Scan for the cell matching the given text and deliver its [x, y] coordinate at center. 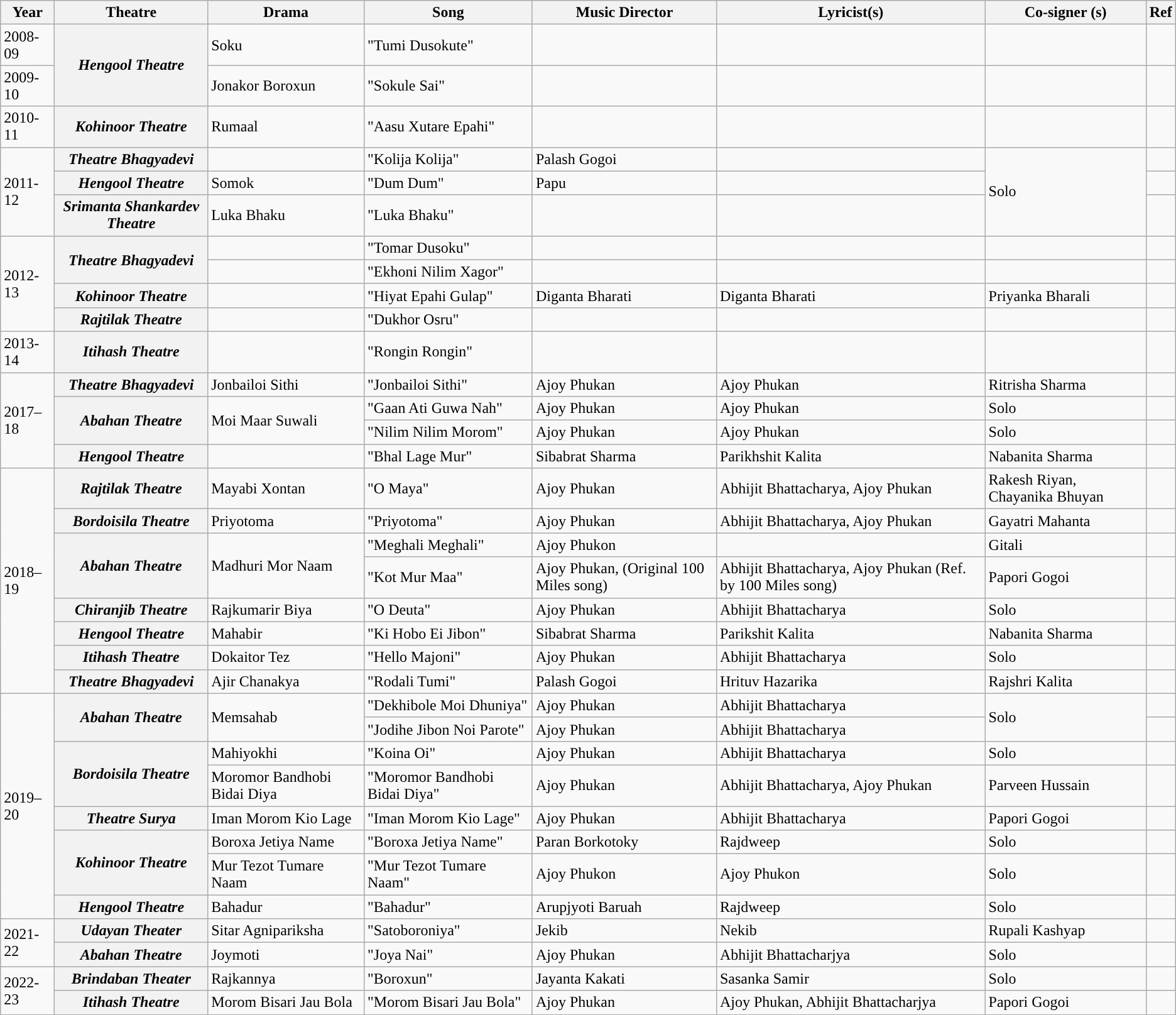
Ajir Chanakya [286, 681]
Theatre Surya [131, 818]
Priyanka Bharali [1065, 295]
2022-23 [28, 990]
Brindaban Theater [131, 979]
"Boroxun" [448, 979]
Rumaal [286, 127]
Nekib [851, 931]
Ajoy Phukan, (Original 100 Miles song) [624, 577]
2008-09 [28, 45]
"Iman Morom Kio Lage" [448, 818]
Rajshri Kalita [1065, 681]
Boroxa Jetiya Name [286, 842]
Mahabir [286, 634]
"Dekhibole Moi Dhuniya" [448, 705]
"Rongin Rongin" [448, 352]
Lyricist(s) [851, 13]
2012-13 [28, 283]
"Hello Majoni" [448, 657]
2009-10 [28, 85]
Mayabi Xontan [286, 489]
"Joya Nai" [448, 955]
Memsahab [286, 717]
"Nilim Nilim Morom" [448, 432]
2010-11 [28, 127]
Rajkannya [286, 979]
Jonbailoi Sithi [286, 384]
Drama [286, 13]
Moi Maar Suwali [286, 420]
Priyotoma [286, 521]
Year [28, 13]
"Meghali Meghali" [448, 545]
"Ekhoni Nilim Xagor" [448, 272]
Ref [1161, 13]
Mahiyokhi [286, 753]
"Bhal Lage Mur" [448, 456]
Udayan Theater [131, 931]
Song [448, 13]
Abhijit Bhattacharya, Ajoy Phukan (Ref. by 100 Miles song) [851, 577]
"Rodali Tumi" [448, 681]
"Boroxa Jetiya Name" [448, 842]
Arupjyoti Baruah [624, 907]
"Priyotoma" [448, 521]
Gitali [1065, 545]
2017–18 [28, 420]
"Satoboroniya" [448, 931]
"Bahadur" [448, 907]
Paran Borkotoky [624, 842]
"Luka Bhaku" [448, 215]
Papu [624, 183]
Parikshit Kalita [851, 634]
Iman Morom Kio Lage [286, 818]
Luka Bhaku [286, 215]
Mur Tezot Tumare Naam [286, 875]
Rajkumarir Biya [286, 610]
Rupali Kashyap [1065, 931]
2011-12 [28, 191]
Rakesh Riyan, Chayanika Bhuyan [1065, 489]
Ajoy Phukan, Abhijit Bhattacharjya [851, 1002]
"Ki Hobo Ei Jibon" [448, 634]
"Sokule Sai" [448, 85]
Joymoti [286, 955]
Abhijit Bhattacharjya [851, 955]
"Dukhor Osru" [448, 319]
"Tomar Dusoku" [448, 248]
"Dum Dum" [448, 183]
Sasanka Samir [851, 979]
Co-signer (s) [1065, 13]
Bahadur [286, 907]
"Morom Bisari Jau Bola" [448, 1002]
Gayatri Mahanta [1065, 521]
"Aasu Xutare Epahi" [448, 127]
"Jodihe Jibon Noi Parote" [448, 729]
"O Deuta" [448, 610]
Sitar Agnipariksha [286, 931]
2018–19 [28, 581]
Morom Bisari Jau Bola [286, 1002]
Jekib [624, 931]
"Koina Oi" [448, 753]
"Tumi Dusokute" [448, 45]
Somok [286, 183]
Hrituv Hazarika [851, 681]
Srimanta Shankardev Theatre [131, 215]
Moromor Bandhobi Bidai Diya [286, 786]
"O Maya" [448, 489]
Soku [286, 45]
Theatre [131, 13]
"Kolija Kolija" [448, 159]
Music Director [624, 13]
Jonakor Boroxun [286, 85]
2021-22 [28, 943]
Parveen Hussain [1065, 786]
"Mur Tezot Tumare Naam" [448, 875]
"Hiyat Epahi Gulap" [448, 295]
Madhuri Mor Naam [286, 566]
Ritrisha Sharma [1065, 384]
2013-14 [28, 352]
Chiranjib Theatre [131, 610]
"Kot Mur Maa" [448, 577]
"Moromor Bandhobi Bidai Diya" [448, 786]
"Jonbailoi Sithi" [448, 384]
Dokaitor Tez [286, 657]
Jayanta Kakati [624, 979]
"Gaan Ati Guwa Nah" [448, 409]
Parikhshit Kalita [851, 456]
2019–20 [28, 806]
